Detect which cell encompasses the target text, then output its [X, Y] center coordinate. 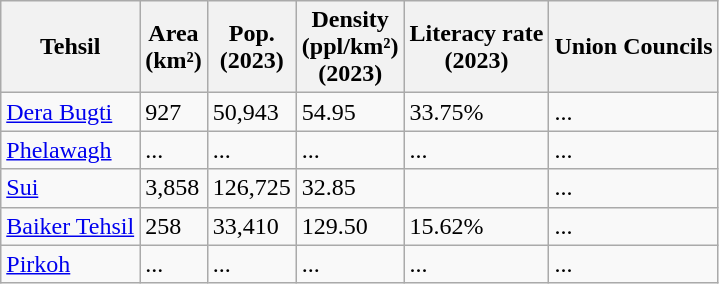
Sui [70, 188]
927 [174, 112]
Tehsil [70, 47]
Pop.(2023) [252, 47]
33,410 [252, 226]
Baiker Tehsil [70, 226]
15.62% [476, 226]
Union Councils [634, 47]
54.95 [350, 112]
Dera Bugti [70, 112]
126,725 [252, 188]
Pirkoh [70, 264]
Area(km²) [174, 47]
50,943 [252, 112]
Literacy rate(2023) [476, 47]
32.85 [350, 188]
Phelawagh [70, 150]
129.50 [350, 226]
Density(ppl/km²)(2023) [350, 47]
33.75% [476, 112]
258 [174, 226]
3,858 [174, 188]
